Provide the (x, y) coordinate of the cell's center where the given text is located.  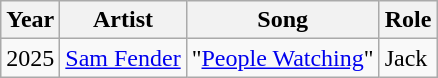
Role (408, 20)
Artist (123, 20)
Sam Fender (123, 58)
Jack (408, 58)
Year (30, 20)
Song (282, 20)
2025 (30, 58)
"People Watching" (282, 58)
